From the cell containing the given text, extract its center point as (x, y) coordinate. 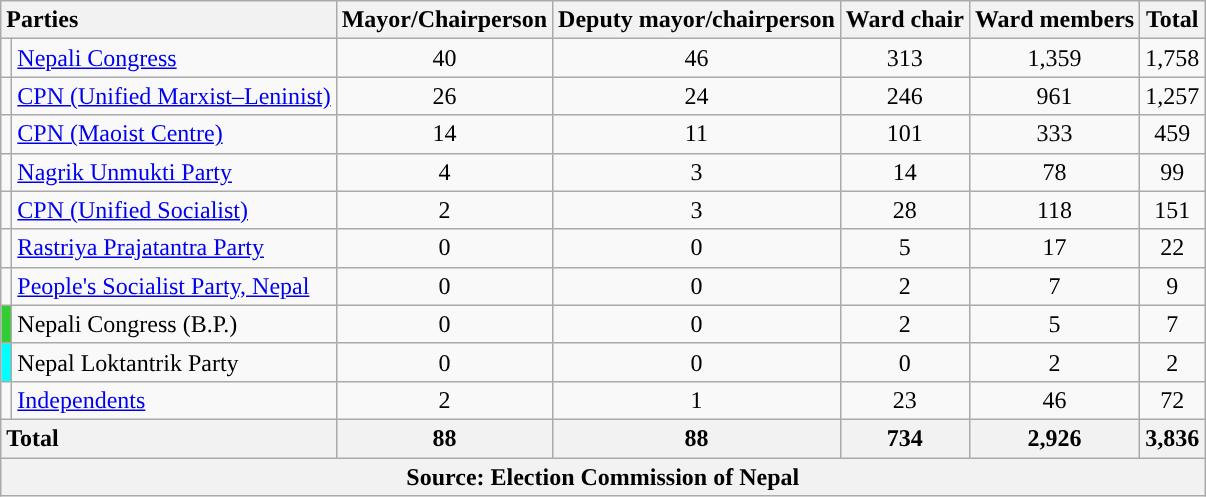
Independents (174, 400)
3,836 (1172, 438)
118 (1054, 210)
People's Socialist Party, Nepal (174, 286)
CPN (Maoist Centre) (174, 134)
26 (444, 96)
17 (1054, 248)
23 (904, 400)
11 (697, 134)
24 (697, 96)
961 (1054, 96)
734 (904, 438)
151 (1172, 210)
Parties (168, 20)
2,926 (1054, 438)
1,758 (1172, 58)
246 (904, 96)
Ward chair (904, 20)
Rastriya Prajatantra Party (174, 248)
9 (1172, 286)
313 (904, 58)
Nagrik Unmukti Party (174, 172)
101 (904, 134)
99 (1172, 172)
Deputy mayor/chairperson (697, 20)
Nepali Congress (B.P.) (174, 324)
Source: Election Commission of Nepal (603, 477)
CPN (Unified Marxist–Leninist) (174, 96)
459 (1172, 134)
1,359 (1054, 58)
1,257 (1172, 96)
40 (444, 58)
Nepali Congress (174, 58)
22 (1172, 248)
Ward members (1054, 20)
Nepal Loktantrik Party (174, 362)
Mayor/Chairperson (444, 20)
28 (904, 210)
78 (1054, 172)
72 (1172, 400)
4 (444, 172)
CPN (Unified Socialist) (174, 210)
333 (1054, 134)
1 (697, 400)
